Output the [x, y] coordinate of the center of the cell containing the given text.  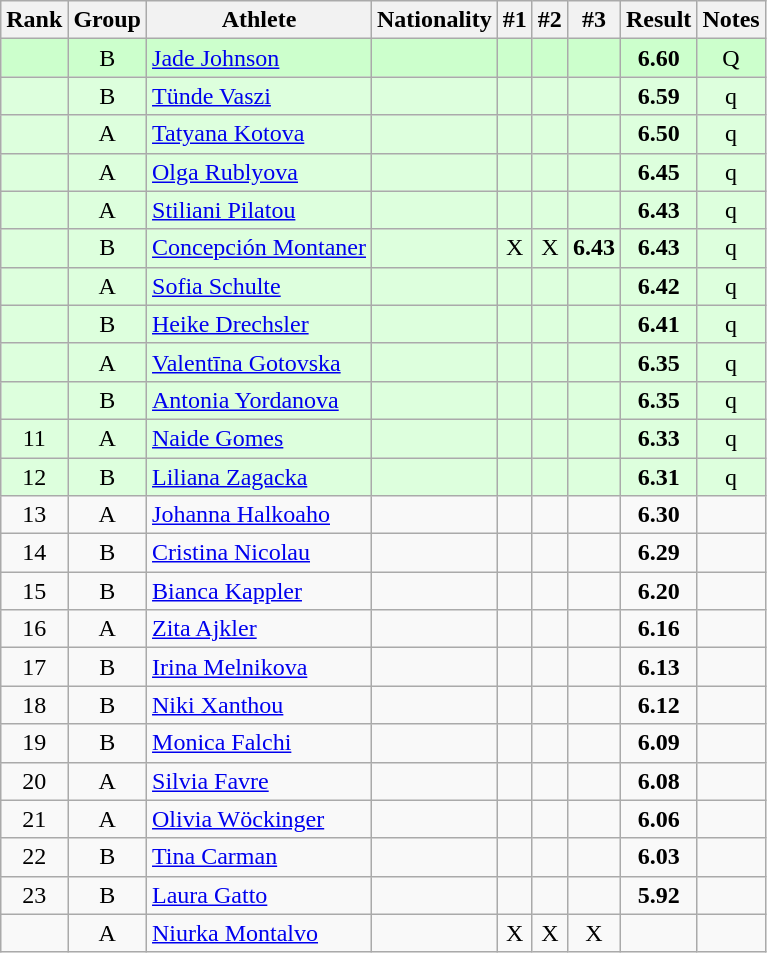
12 [34, 477]
6.60 [658, 58]
Antonia Yordanova [260, 400]
6.30 [658, 515]
Rank [34, 20]
Niki Xanthou [260, 705]
6.33 [658, 438]
Silvia Favre [260, 781]
23 [34, 895]
#1 [514, 20]
6.31 [658, 477]
Tünde Vaszi [260, 96]
14 [34, 553]
22 [34, 857]
Laura Gatto [260, 895]
Sofia Schulte [260, 286]
6.06 [658, 819]
Stiliani Pilatou [260, 210]
Naide Gomes [260, 438]
Tatyana Kotova [260, 134]
Monica Falchi [260, 743]
Result [658, 20]
6.59 [658, 96]
6.03 [658, 857]
Johanna Halkoaho [260, 515]
Niurka Montalvo [260, 933]
6.50 [658, 134]
Zita Ajkler [260, 629]
13 [34, 515]
17 [34, 667]
16 [34, 629]
Q [731, 58]
Notes [731, 20]
6.41 [658, 324]
Jade Johnson [260, 58]
6.12 [658, 705]
Irina Melnikova [260, 667]
6.16 [658, 629]
19 [34, 743]
Olivia Wöckinger [260, 819]
6.13 [658, 667]
6.45 [658, 172]
6.20 [658, 591]
6.29 [658, 553]
21 [34, 819]
#3 [594, 20]
Nationality [435, 20]
#2 [550, 20]
Bianca Kappler [260, 591]
18 [34, 705]
6.08 [658, 781]
Athlete [260, 20]
Group [108, 20]
20 [34, 781]
11 [34, 438]
6.42 [658, 286]
Valentīna Gotovska [260, 362]
Cristina Nicolau [260, 553]
Olga Rublyova [260, 172]
Tina Carman [260, 857]
6.09 [658, 743]
15 [34, 591]
5.92 [658, 895]
Concepción Montaner [260, 248]
Heike Drechsler [260, 324]
Liliana Zagacka [260, 477]
